Identify which cell holds the provided text, then report its (x, y) central coordinate. 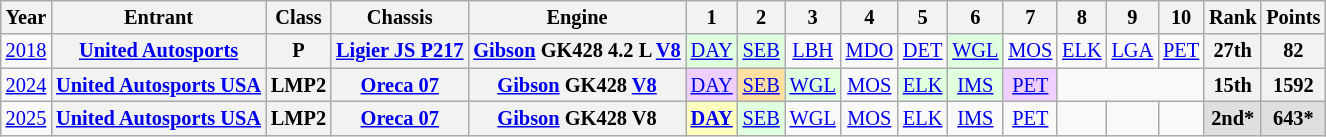
2 (762, 17)
5 (922, 17)
Class (298, 17)
2018 (26, 51)
LBH (813, 51)
1592 (1293, 85)
6 (975, 17)
2025 (26, 118)
4 (870, 17)
643* (1293, 118)
Rank (1232, 17)
Gibson GK428 4.2 L V8 (576, 51)
27th (1232, 51)
82 (1293, 51)
Ligier JS P217 (400, 51)
8 (1082, 17)
Entrant (158, 17)
Engine (576, 17)
9 (1133, 17)
7 (1030, 17)
2nd* (1232, 118)
P (298, 51)
MDO (870, 51)
LGA (1133, 51)
DET (922, 51)
10 (1181, 17)
Points (1293, 17)
1 (712, 17)
3 (813, 17)
United Autosports (158, 51)
Chassis (400, 17)
2024 (26, 85)
Year (26, 17)
15th (1232, 85)
